Return [X, Y] of the center of cell containing provided text 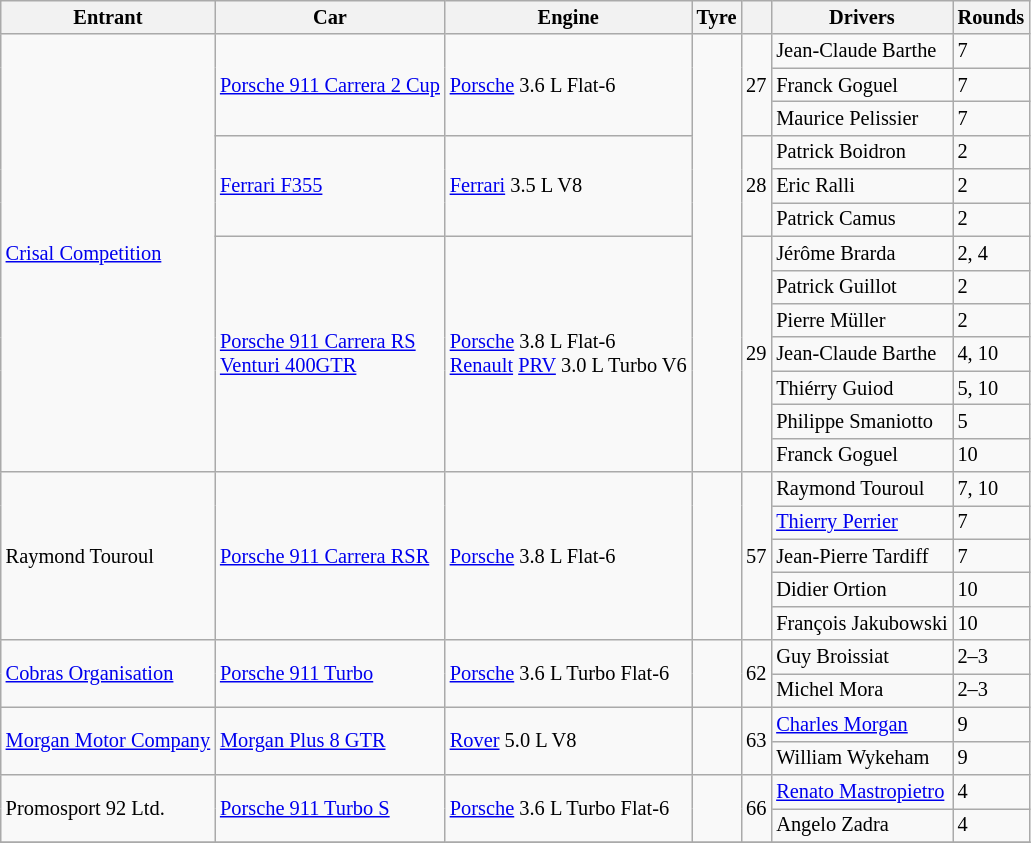
57 [756, 556]
Promosport 92 Ltd. [108, 808]
Angelo Zadra [862, 825]
Rover 5.0 L V8 [568, 740]
Porsche 3.8 L Flat-6 [568, 556]
Morgan Plus 8 GTR [330, 740]
63 [756, 740]
29 [756, 354]
Michel Mora [862, 690]
28 [756, 186]
Philippe Smaniotto [862, 421]
7, 10 [992, 489]
Drivers [862, 17]
Patrick Guillot [862, 287]
5 [992, 421]
Patrick Camus [862, 219]
27 [756, 84]
Tyre [717, 17]
Maurice Pelissier [862, 118]
Eric Ralli [862, 186]
4, 10 [992, 354]
Renato Mastropietro [862, 791]
Porsche 3.8 L Flat-6Renault PRV 3.0 L Turbo V6 [568, 354]
Porsche 911 Turbo S [330, 808]
Guy Broissiat [862, 657]
Car [330, 17]
66 [756, 808]
Entrant [108, 17]
Patrick Boidron [862, 152]
François Jakubowski [862, 623]
Jérôme Brarda [862, 253]
Porsche 911 Turbo [330, 674]
Porsche 911 Carrera 2 Cup [330, 84]
Porsche 911 Carrera RSVenturi 400GTR [330, 354]
Engine [568, 17]
Ferrari 3.5 L V8 [568, 186]
Porsche 3.6 L Flat-6 [568, 84]
2, 4 [992, 253]
Cobras Organisation [108, 674]
Thiérry Guiod [862, 388]
Didier Ortion [862, 589]
Crisal Competition [108, 253]
Morgan Motor Company [108, 740]
Charles Morgan [862, 724]
62 [756, 674]
William Wykeham [862, 758]
Porsche 911 Carrera RSR [330, 556]
Ferrari F355 [330, 186]
Pierre Müller [862, 320]
Rounds [992, 17]
5, 10 [992, 388]
Thierry Perrier [862, 522]
Jean-Pierre Tardiff [862, 556]
